Pinpoint the cell where the given text exists, returning its [x, y] midpoint coordinate. 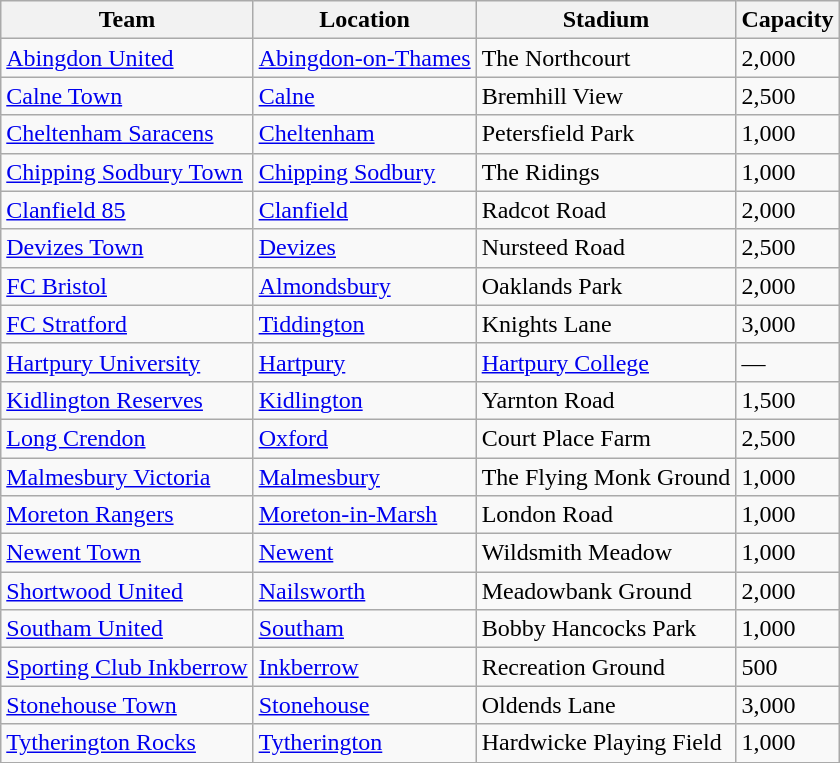
Inkberrow [364, 667]
Location [364, 20]
Oxford [364, 438]
Malmesbury [364, 477]
Petersfield Park [606, 134]
Shortwood United [127, 591]
Long Crendon [127, 438]
Bobby Hancocks Park [606, 629]
The Flying Monk Ground [606, 477]
Tytherington Rocks [127, 743]
Malmesbury Victoria [127, 477]
Clanfield 85 [127, 210]
Chipping Sodbury Town [127, 172]
Stonehouse [364, 705]
Radcot Road [606, 210]
Abingdon United [127, 58]
Nursteed Road [606, 248]
500 [788, 667]
Hartpury [364, 362]
Sporting Club Inkberrow [127, 667]
Oaklands Park [606, 286]
Calne [364, 96]
Recreation Ground [606, 667]
Kidlington Reserves [127, 400]
The Northcourt [606, 58]
Almondsbury [364, 286]
Wildsmith Meadow [606, 553]
Chipping Sodbury [364, 172]
Hardwicke Playing Field [606, 743]
FC Stratford [127, 324]
Tiddington [364, 324]
Oldends Lane [606, 705]
Stonehouse Town [127, 705]
— [788, 362]
Cheltenham Saracens [127, 134]
Capacity [788, 20]
Tytherington [364, 743]
Court Place Farm [606, 438]
Southam [364, 629]
Kidlington [364, 400]
Hartpury College [606, 362]
Clanfield [364, 210]
Southam United [127, 629]
London Road [606, 515]
Bremhill View [606, 96]
Yarnton Road [606, 400]
Devizes Town [127, 248]
FC Bristol [127, 286]
Team [127, 20]
Devizes [364, 248]
Newent [364, 553]
Meadowbank Ground [606, 591]
Stadium [606, 20]
The Ridings [606, 172]
Hartpury University [127, 362]
Moreton Rangers [127, 515]
Moreton-in-Marsh [364, 515]
Cheltenham [364, 134]
Newent Town [127, 553]
Knights Lane [606, 324]
1,500 [788, 400]
Nailsworth [364, 591]
Abingdon-on-Thames [364, 58]
Calne Town [127, 96]
